Locate the cell with the specified text and output its [x, y] center coordinate. 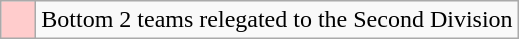
Bottom 2 teams relegated to the Second Division [277, 20]
